Determine the (x, y) coordinate at the center of the cell enclosing the given text.  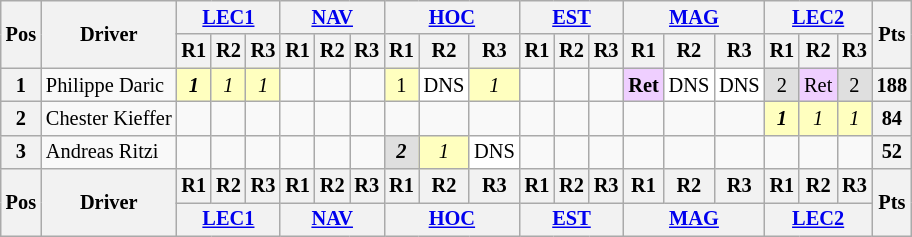
188 (892, 85)
3 (21, 152)
Philippe Daric (109, 85)
84 (892, 118)
Andreas Ritzi (109, 152)
52 (892, 152)
Chester Kieffer (109, 118)
